Return [X, Y] of the center of cell containing provided text 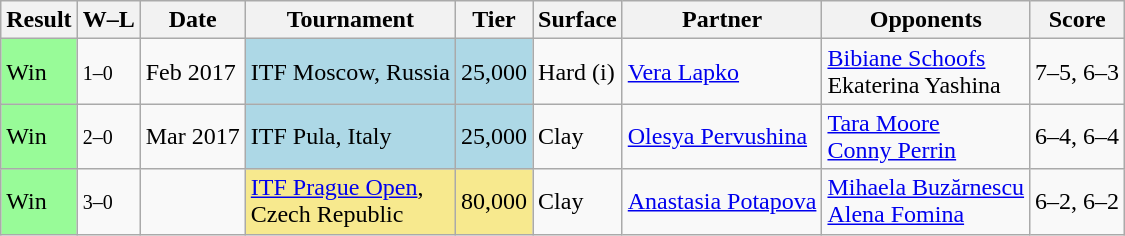
7–5, 6–3 [1078, 72]
Tara Moore Conny Perrin [926, 136]
Score [1078, 20]
3–0 [108, 202]
ITF Pula, Italy [350, 136]
1–0 [108, 72]
Anastasia Potapova [722, 202]
Partner [722, 20]
Surface [578, 20]
Mihaela Buzărnescu Alena Fomina [926, 202]
Olesya Pervushina [722, 136]
2–0 [108, 136]
Hard (i) [578, 72]
Vera Lapko [722, 72]
80,000 [494, 202]
Tournament [350, 20]
Tier [494, 20]
W–L [108, 20]
Mar 2017 [192, 136]
Feb 2017 [192, 72]
Date [192, 20]
Result [39, 20]
6–4, 6–4 [1078, 136]
ITF Moscow, Russia [350, 72]
Bibiane Schoofs Ekaterina Yashina [926, 72]
Opponents [926, 20]
ITF Prague Open, Czech Republic [350, 202]
6–2, 6–2 [1078, 202]
